Provide the [X, Y] coordinate of the cell's center where the given text is located.  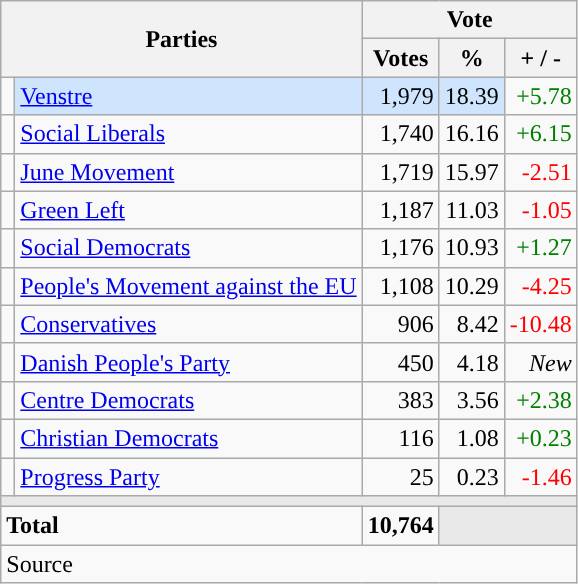
Social Liberals [188, 134]
-2.51 [540, 172]
-1.05 [540, 210]
Votes [400, 58]
+5.78 [540, 96]
1,176 [400, 248]
15.97 [472, 172]
8.42 [472, 324]
People's Movement against the EU [188, 286]
18.39 [472, 96]
+0.23 [540, 438]
+1.27 [540, 248]
-1.46 [540, 477]
June Movement [188, 172]
+2.38 [540, 400]
% [472, 58]
116 [400, 438]
906 [400, 324]
Danish People's Party [188, 362]
3.56 [472, 400]
-10.48 [540, 324]
-4.25 [540, 286]
Christian Democrats [188, 438]
1,108 [400, 286]
Vote [470, 20]
10.93 [472, 248]
Parties [182, 39]
Green Left [188, 210]
16.16 [472, 134]
10,764 [400, 526]
Venstre [188, 96]
New [540, 362]
4.18 [472, 362]
1,740 [400, 134]
1,979 [400, 96]
450 [400, 362]
11.03 [472, 210]
Conservatives [188, 324]
1.08 [472, 438]
Total [182, 526]
1,719 [400, 172]
0.23 [472, 477]
10.29 [472, 286]
1,187 [400, 210]
Progress Party [188, 477]
Centre Democrats [188, 400]
Source [290, 564]
Social Democrats [188, 248]
383 [400, 400]
+6.15 [540, 134]
+ / - [540, 58]
25 [400, 477]
